From the cell containing the given text, extract its center point as [X, Y] coordinate. 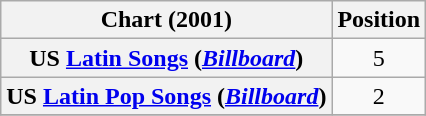
Position [379, 20]
US Latin Pop Songs (Billboard) [166, 96]
US Latin Songs (Billboard) [166, 58]
5 [379, 58]
Chart (2001) [166, 20]
2 [379, 96]
